Provide the (x, y) coordinate of the cell's center where the given text is located.  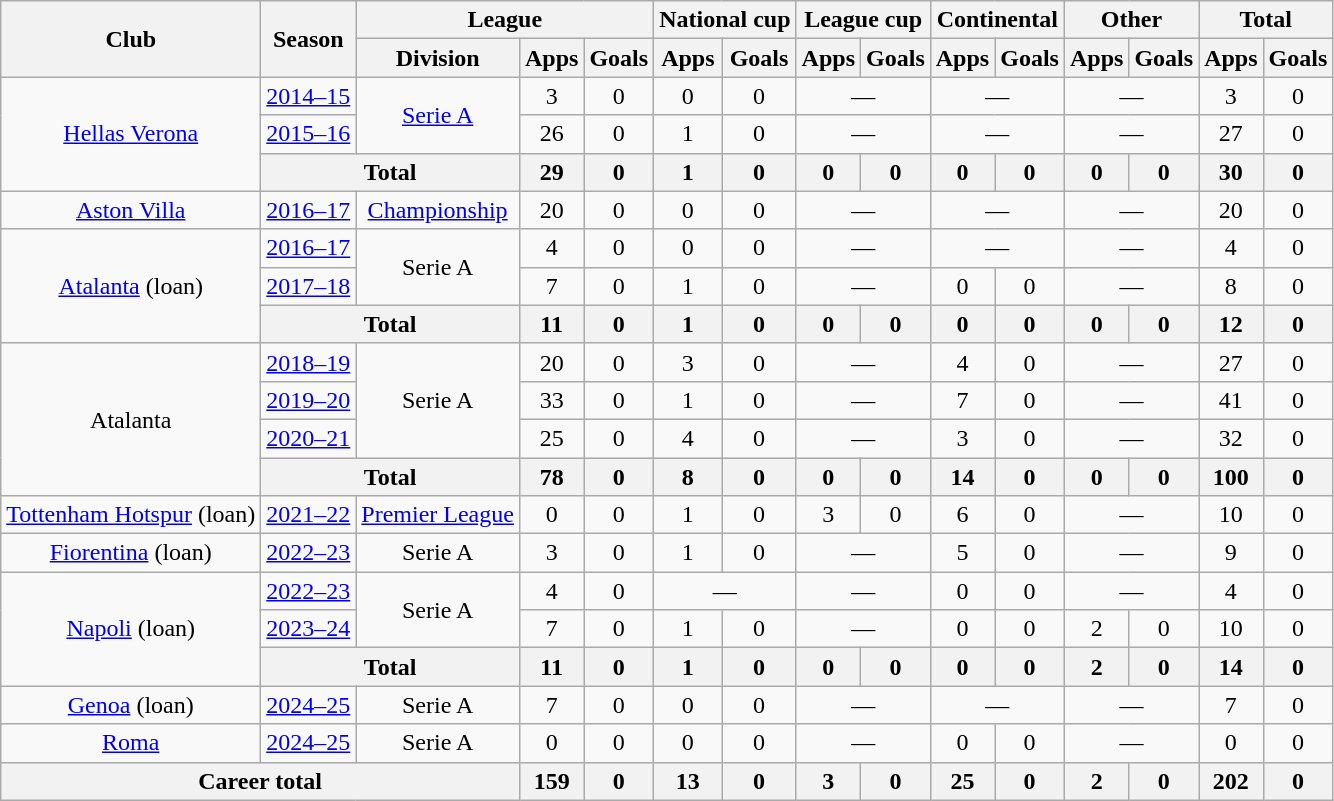
2017–18 (308, 286)
Season (308, 39)
Other (1131, 20)
Roma (131, 743)
78 (551, 477)
Career total (260, 781)
Division (438, 58)
30 (1231, 172)
29 (551, 172)
32 (1231, 438)
12 (1231, 324)
202 (1231, 781)
Championship (438, 210)
13 (688, 781)
Premier League (438, 515)
2015–16 (308, 134)
33 (551, 400)
2020–21 (308, 438)
2023–24 (308, 629)
2014–15 (308, 96)
Hellas Verona (131, 134)
League cup (863, 20)
Tottenham Hotspur (loan) (131, 515)
Aston Villa (131, 210)
Atalanta (131, 419)
9 (1231, 553)
2021–22 (308, 515)
5 (962, 553)
100 (1231, 477)
Club (131, 39)
Fiorentina (loan) (131, 553)
Genoa (loan) (131, 705)
National cup (725, 20)
2019–20 (308, 400)
Continental (997, 20)
2018–19 (308, 362)
Atalanta (loan) (131, 286)
26 (551, 134)
41 (1231, 400)
Napoli (loan) (131, 629)
159 (551, 781)
League (505, 20)
6 (962, 515)
